Detect which cell encompasses the target text, then output its [X, Y] center coordinate. 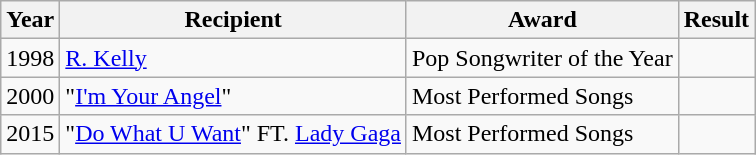
2000 [30, 96]
Award [542, 20]
Year [30, 20]
2015 [30, 134]
Pop Songwriter of the Year [542, 58]
R. Kelly [234, 58]
"Do What U Want" FT. Lady Gaga [234, 134]
Result [716, 20]
"I'm Your Angel" [234, 96]
Recipient [234, 20]
1998 [30, 58]
